Identify which cell holds the provided text, then report its [x, y] central coordinate. 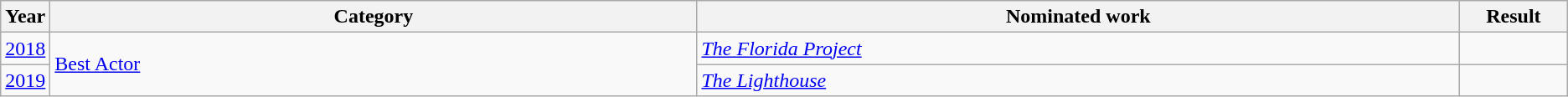
2018 [25, 48]
Nominated work [1079, 17]
Year [25, 17]
2019 [25, 80]
Best Actor [374, 64]
The Florida Project [1079, 48]
Category [374, 17]
The Lighthouse [1079, 80]
Result [1514, 17]
